Search for the cell housing the specified text and yield its (X, Y) center coordinate. 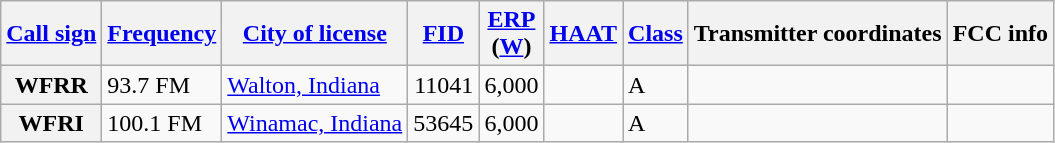
City of license (315, 34)
Winamac, Indiana (315, 123)
FID (444, 34)
Call sign (52, 34)
Class (656, 34)
53645 (444, 123)
Walton, Indiana (315, 85)
WFRR (52, 85)
11041 (444, 85)
93.7 FM (162, 85)
Transmitter coordinates (818, 34)
100.1 FM (162, 123)
ERP(W) (512, 34)
WFRI (52, 123)
HAAT (584, 34)
Frequency (162, 34)
FCC info (1000, 34)
